From the cell containing the given text, extract its center point as [x, y] coordinate. 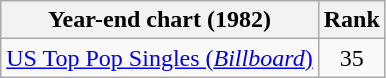
US Top Pop Singles (Billboard) [160, 58]
35 [352, 58]
Year-end chart (1982) [160, 20]
Rank [352, 20]
